Extract the [X, Y] coordinate from the center of the cell holding the provided text.  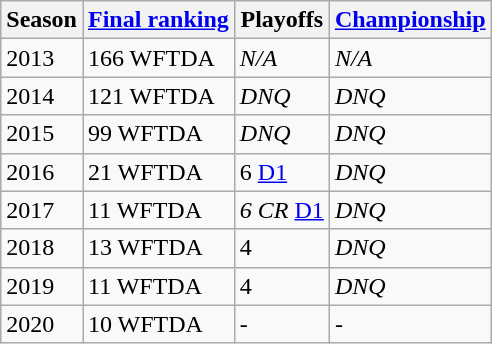
121 WFTDA [158, 96]
2016 [42, 172]
2017 [42, 210]
13 WFTDA [158, 248]
2020 [42, 324]
99 WFTDA [158, 134]
2015 [42, 134]
2014 [42, 96]
166 WFTDA [158, 58]
Final ranking [158, 20]
6 D1 [282, 172]
Playoffs [282, 20]
2019 [42, 286]
21 WFTDA [158, 172]
Season [42, 20]
6 CR D1 [282, 210]
2018 [42, 248]
10 WFTDA [158, 324]
Championship [410, 20]
2013 [42, 58]
